Determine the (x, y) coordinate at the center of the cell enclosing the given text.  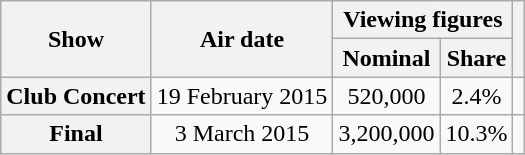
Air date (242, 39)
Viewing figures (423, 20)
Share (476, 58)
Show (76, 39)
3 March 2015 (242, 134)
Final (76, 134)
Club Concert (76, 96)
Nominal (386, 58)
2.4% (476, 96)
10.3% (476, 134)
520,000 (386, 96)
19 February 2015 (242, 96)
3,200,000 (386, 134)
